For the text-containing cell, return its midpoint in (x, y) coordinate format. 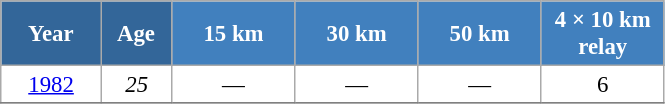
4 × 10 km relay (602, 34)
15 km (234, 34)
30 km (356, 34)
50 km (480, 34)
25 (136, 85)
1982 (52, 85)
Year (52, 34)
6 (602, 85)
Age (136, 34)
